Locate the cell with the specified text and output its (x, y) center coordinate. 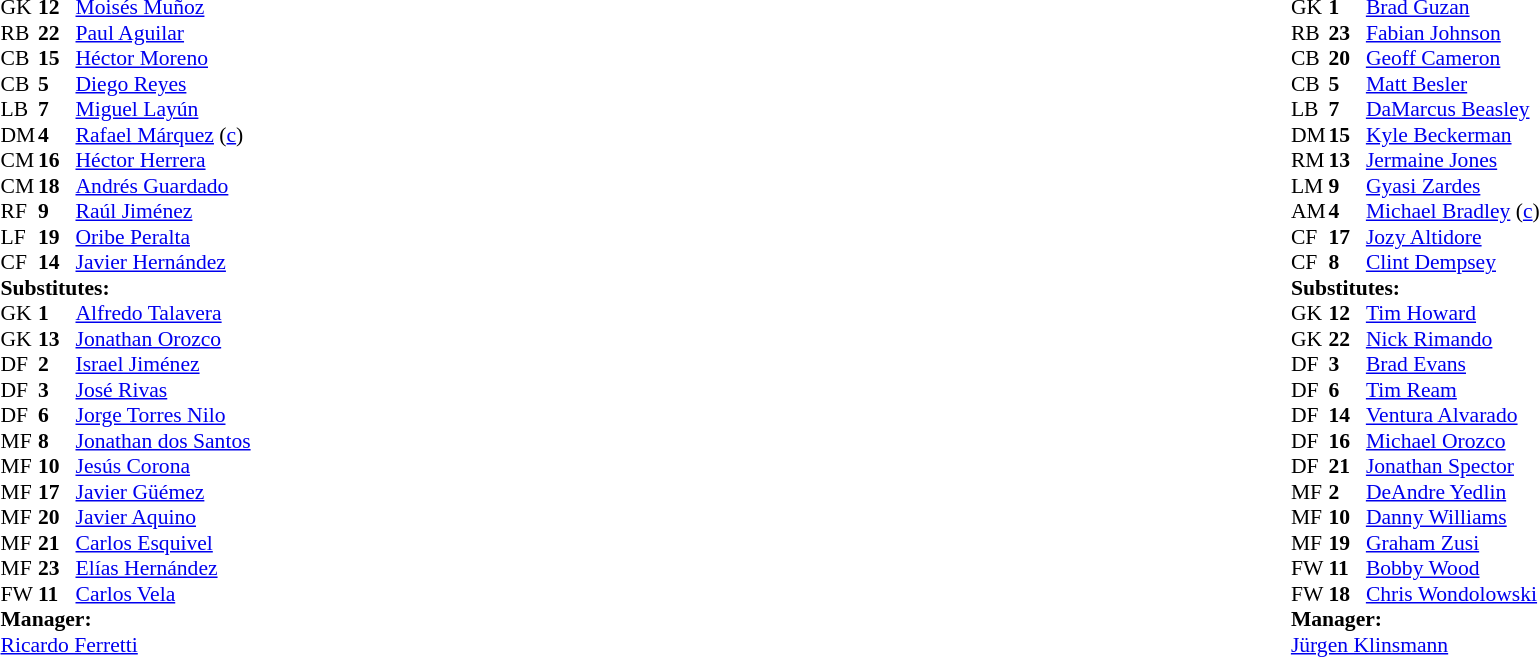
José Rivas (164, 390)
Carlos Esquivel (164, 543)
Jonathan dos Santos (164, 441)
1 (57, 313)
Alfredo Talavera (164, 313)
Javier Aquino (164, 517)
LM (1310, 186)
Héctor Herrera (164, 161)
Miguel Layún (164, 109)
Carlos Vela (164, 594)
Javier Hernández (164, 263)
Elías Hernández (164, 569)
LF (19, 237)
Héctor Moreno (164, 59)
Jonathan Orozco (164, 339)
AM (1310, 211)
Andrés Guardado (164, 186)
12 (1347, 313)
Raúl Jiménez (164, 211)
Javier Güémez (164, 492)
Substitutes: (125, 288)
Manager: (125, 619)
Oribe Peralta (164, 237)
Diego Reyes (164, 84)
Rafael Márquez (c) (164, 135)
RM (1310, 161)
Israel Jiménez (164, 365)
Jorge Torres Nilo (164, 415)
Paul Aguilar (164, 33)
RF (19, 211)
Jesús Corona (164, 467)
